Determine the [X, Y] coordinate at the center of the cell enclosing the given text.  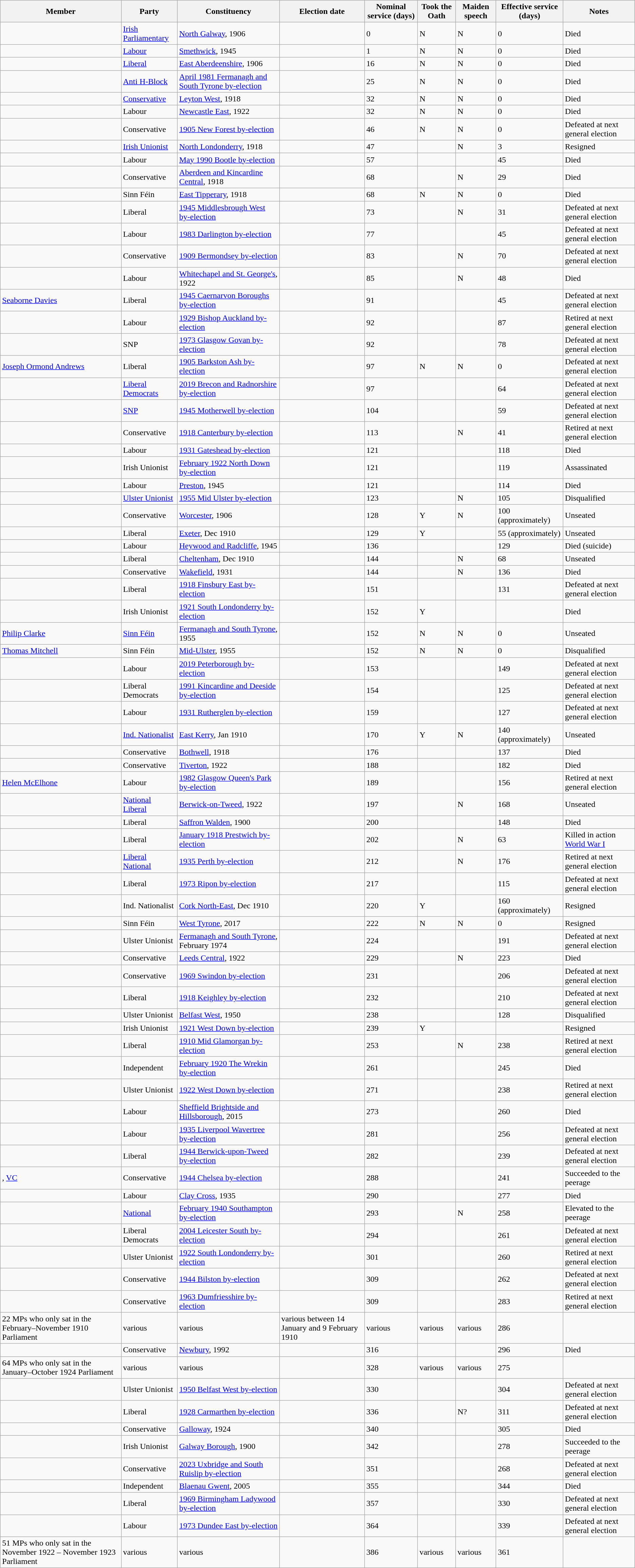
316 [391, 1350]
Assassinated [599, 467]
1945 Middlesbrough West by-election [229, 212]
1963 Dumfriesshire by-election [229, 1301]
Election date [322, 12]
East Tipperary, 1918 [229, 194]
220 [391, 906]
Aberdeen and Kincardine Central, 1918 [229, 177]
Clay Cross, 1935 [229, 1196]
232 [391, 998]
Cheltenham, Dec 1910 [229, 559]
3 [530, 147]
55 (approximately) [530, 533]
294 [391, 1235]
87 [530, 322]
Bothwell, 1918 [229, 752]
Sheffield Brightside and Hillsborough, 2015 [229, 1112]
Notes [599, 12]
Wakefield, 1931 [229, 572]
Exeter, Dec 1910 [229, 533]
2004 Leicester South by-election [229, 1235]
29 [530, 177]
355 [391, 1486]
1950 Belfast West by-election [229, 1389]
328 [391, 1368]
Philip Clarke [61, 634]
305 [530, 1429]
North Galway, 1906 [229, 33]
1969 Swindon by-election [229, 975]
31 [530, 212]
277 [530, 1196]
1945 Motherwell by-election [229, 410]
131 [530, 589]
253 [391, 1045]
290 [391, 1196]
1944 Berwick-upon-Tweed by-election [229, 1156]
Party [149, 12]
241 [530, 1178]
222 [391, 923]
125 [530, 691]
85 [391, 278]
February 1922 North Down by-election [229, 467]
2019 Peterborough by-election [229, 668]
April 1981 Fermanagh and South Tyrone by-election [229, 81]
245 [530, 1068]
256 [530, 1134]
301 [391, 1257]
January 1918 Prestwich by-election [229, 840]
1973 Dundee East by-election [229, 1526]
February 1920 The Wrekin by-election [229, 1068]
77 [391, 234]
137 [530, 752]
1955 Mid Ulster by-election [229, 498]
May 1990 Bootle by-election [229, 159]
286 [530, 1328]
Heywood and Radcliffe, 1945 [229, 546]
64 MPs who only sat in the January–October 1924 Parliament [61, 1368]
59 [530, 410]
275 [530, 1368]
340 [391, 1429]
114 [530, 485]
1931 Gateshead by-election [229, 450]
Fermanagh and South Tyrone, February 1974 [229, 941]
168 [530, 805]
Blaenau Gwent, 2005 [229, 1486]
1982 Glasgow Queen's Park by-election [229, 782]
357 [391, 1504]
113 [391, 433]
200 [391, 822]
1944 Bilston by-election [229, 1279]
160 (approximately) [530, 906]
Irish Parliamentary [149, 33]
Helen McElhone [61, 782]
278 [530, 1446]
1969 Birmingham Ladywood by-election [229, 1504]
Took the Oath [437, 12]
361 [530, 1552]
1945 Caernarvon Boroughs by-election [229, 301]
Galway Borough, 1900 [229, 1446]
Seaborne Davies [61, 301]
22 MPs who only sat in the February–November 1910 Parliament [61, 1328]
311 [530, 1412]
Killed in action World War I [599, 840]
1928 Carmarthen by-election [229, 1412]
1973 Glasgow Govan by-election [229, 345]
Leyton West, 1918 [229, 99]
83 [391, 256]
344 [530, 1486]
Galloway, 1924 [229, 1429]
293 [391, 1213]
Tiverton, 1922 [229, 765]
197 [391, 805]
281 [391, 1134]
1918 Keighley by-election [229, 998]
Effective service (days) [530, 12]
202 [391, 840]
Member [61, 12]
351 [391, 1469]
364 [391, 1526]
Constituency [229, 12]
East Kerry, Jan 1910 [229, 735]
, VC [61, 1178]
Joseph Ormond Andrews [61, 366]
73 [391, 212]
1910 Mid Glamorgan by-election [229, 1045]
148 [530, 822]
47 [391, 147]
1922 South Londonderry by-election [229, 1257]
Mid-Ulster, 1955 [229, 651]
1921 South Londonderry by-election [229, 611]
151 [391, 589]
78 [530, 345]
149 [530, 668]
1921 West Down by-election [229, 1028]
Anti H-Block [149, 81]
231 [391, 975]
119 [530, 467]
170 [391, 735]
1909 Bermondsey by-election [229, 256]
Died (suicide) [599, 546]
East Aberdeenshire, 1906 [229, 64]
25 [391, 81]
262 [530, 1279]
1935 Liverpool Wavertree by-election [229, 1134]
Cork North-East, Dec 1910 [229, 906]
Newbury, 1992 [229, 1350]
1 [391, 51]
Smethwick, 1945 [229, 51]
Nominal service (days) [391, 12]
1905 New Forest by-election [229, 129]
Maiden speech [476, 12]
Elevated to the peerage [599, 1213]
224 [391, 941]
123 [391, 498]
Leeds Central, 1922 [229, 958]
188 [391, 765]
Thomas Mitchell [61, 651]
16 [391, 64]
258 [530, 1213]
Newcastle East, 1922 [229, 112]
339 [530, 1526]
271 [391, 1089]
41 [530, 433]
1944 Chelsea by-election [229, 1178]
336 [391, 1412]
210 [530, 998]
182 [530, 765]
Belfast West, 1950 [229, 1015]
Saffron Walden, 1900 [229, 822]
206 [530, 975]
64 [530, 389]
Preston, 1945 [229, 485]
283 [530, 1301]
1983 Darlington by-election [229, 234]
63 [530, 840]
212 [391, 862]
70 [530, 256]
1929 Bishop Auckland by-election [229, 322]
1918 Finsbury East by-election [229, 589]
273 [391, 1112]
N? [476, 1412]
1931 Rutherglen by-election [229, 712]
2019 Brecon and Radnorshire by-election [229, 389]
February 1940 Southampton by-election [229, 1213]
National Liberal [149, 805]
100 (approximately) [530, 516]
1905 Barkston Ash by-election [229, 366]
104 [391, 410]
51 MPs who only sat in the November 1922 – November 1923 Parliament [61, 1552]
386 [391, 1552]
Fermanagh and South Tyrone, 1955 [229, 634]
156 [530, 782]
342 [391, 1446]
1973 Ripon by-election [229, 884]
1991 Kincardine and Deeside by-election [229, 691]
105 [530, 498]
91 [391, 301]
46 [391, 129]
48 [530, 278]
1935 Perth by-election [229, 862]
1922 West Down by-election [229, 1089]
229 [391, 958]
268 [530, 1469]
118 [530, 450]
282 [391, 1156]
North Londonderry, 1918 [229, 147]
296 [530, 1350]
57 [391, 159]
140 (approximately) [530, 735]
115 [530, 884]
153 [391, 668]
various between 14 January and 9 February 1910 [322, 1328]
Worcester, 1906 [229, 516]
304 [530, 1389]
191 [530, 941]
2023 Uxbridge and South Ruislip by-election [229, 1469]
288 [391, 1178]
217 [391, 884]
127 [530, 712]
159 [391, 712]
189 [391, 782]
1918 Canterbury by-election [229, 433]
223 [530, 958]
154 [391, 691]
West Tyrone, 2017 [229, 923]
Berwick-on-Tweed, 1922 [229, 805]
Whitechapel and St. George's, 1922 [229, 278]
Liberal National [149, 862]
National [149, 1213]
